Provide the (X, Y) coordinate of the cell's center where the given text is located.  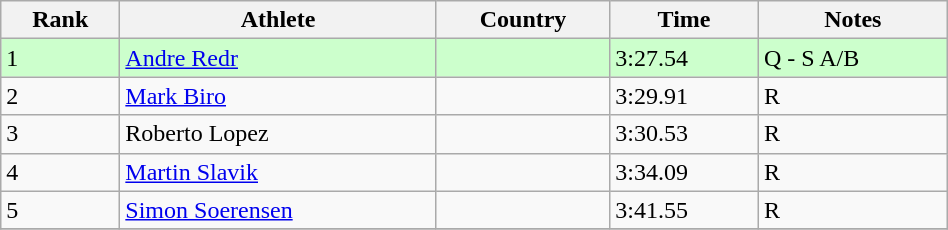
Simon Soerensen (278, 210)
Rank (60, 20)
3:30.53 (684, 134)
3:34.09 (684, 172)
Notes (852, 20)
3 (60, 134)
Mark Biro (278, 96)
Martin Slavik (278, 172)
2 (60, 96)
4 (60, 172)
3:41.55 (684, 210)
3:29.91 (684, 96)
Country (522, 20)
Q - S A/B (852, 58)
3:27.54 (684, 58)
Andre Redr (278, 58)
1 (60, 58)
Roberto Lopez (278, 134)
5 (60, 210)
Athlete (278, 20)
Time (684, 20)
